Detect which cell encompasses the target text, then output its [X, Y] center coordinate. 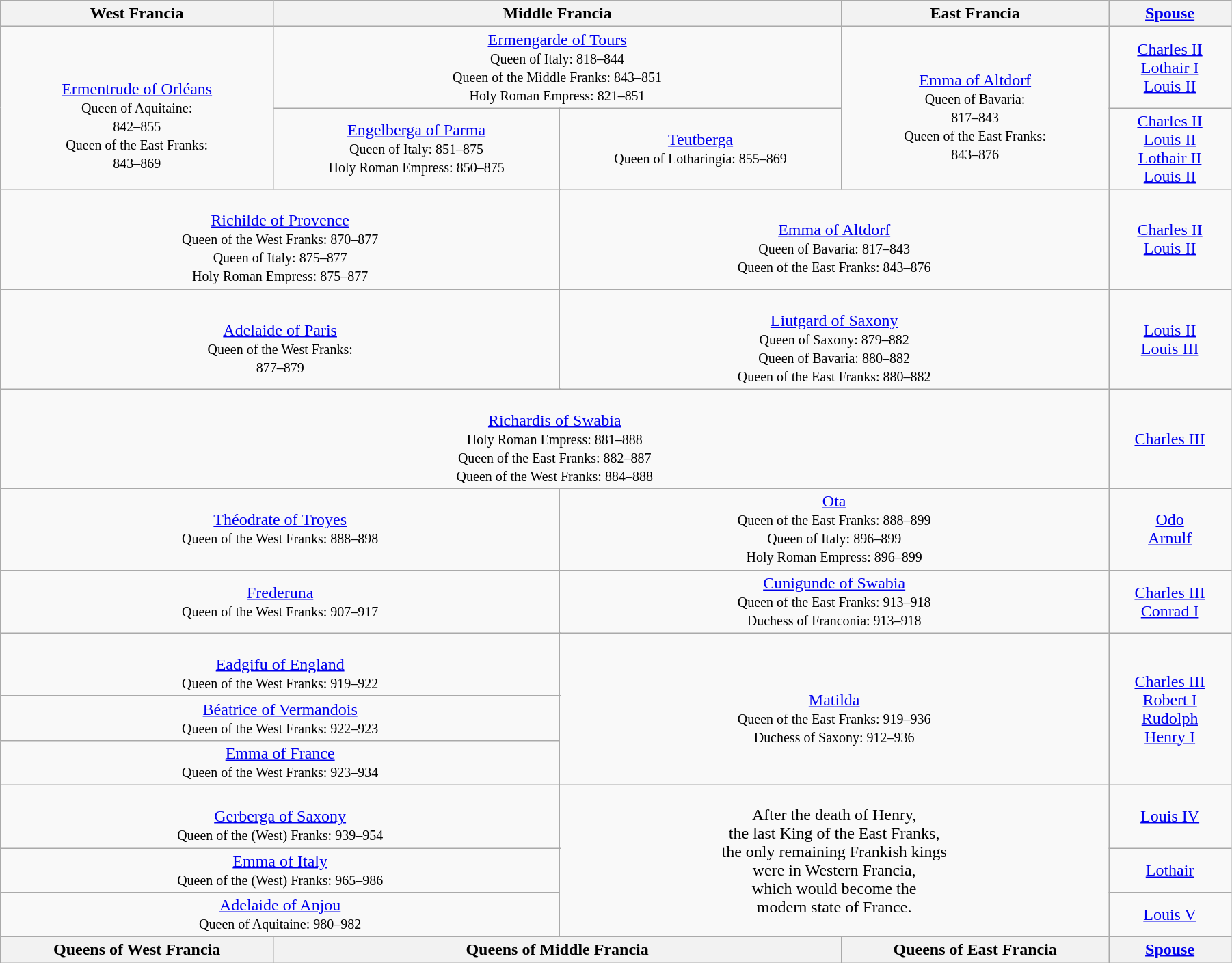
Frederuna Queen of the West Franks: 907–917 [280, 601]
Théodrate of Troyes Queen of the West Franks: 888–898 [280, 529]
Charles II Louis IILothair II Louis II [1170, 149]
Lothair [1170, 869]
Charles IIIRobert IRudolphHenry I [1170, 709]
Ermengarde of Tours Queen of Italy: 818–844Queen of the Middle Franks: 843–851Holy Roman Empress: 821–851 [558, 67]
Queens of East Francia [975, 950]
Eadgifu of England Queen of the West Franks: 919–922 [280, 664]
Louis IILouis III [1170, 339]
Queens of West Francia [137, 950]
Charles III [1170, 439]
Richilde of Provence Queen of the West Franks: 870–877Queen of Italy: 875–877Holy Roman Empress: 875–877 [280, 239]
Middle Francia [558, 14]
Richardis of Swabia Holy Roman Empress: 881–888Queen of the East Franks: 882–887Queen of the West Franks: 884–888 [555, 439]
Queens of Middle Francia [558, 950]
Teutberga Queen of Lotharingia: 855–869 [701, 149]
Emma of Italy Queen of the (West) Franks: 965–986 [280, 869]
West Francia [137, 14]
Ota Queen of the East Franks: 888–899Queen of Italy: 896–899Holy Roman Empress: 896–899 [834, 529]
Engelberga of Parma Queen of Italy: 851–875Holy Roman Empress: 850–875 [417, 149]
East Francia [975, 14]
Béatrice of Vermandois Queen of the West Franks: 922–923 [280, 718]
Louis IV [1170, 816]
Liutgard of Saxony Queen of Saxony: 879–882Queen of Bavaria: 880–882Queen of the East Franks: 880–882 [834, 339]
Ermentrude of Orléans Queen of Aquitaine: 842–855Queen of the East Franks: 843–869 [137, 108]
Charles IIIConrad I [1170, 601]
Cunigunde of Swabia Queen of the East Franks: 913–918Duchess of Franconia: 913–918 [834, 601]
Charles IILothair ILouis II [1170, 67]
Gerberga of Saxony Queen of the (West) Franks: 939–954 [280, 816]
Charles IILouis II [1170, 239]
OdoArnulf [1170, 529]
Adelaide of Anjou Queen of Aquitaine: 980–982 [280, 914]
Emma of France Queen of the West Franks: 923–934 [280, 763]
Louis V [1170, 914]
Adelaide of Paris Queen of the West Franks: 877–879 [280, 339]
Matilda Queen of the East Franks: 919–936Duchess of Saxony: 912–936 [834, 709]
